Detect which cell encompasses the target text, then output its [X, Y] center coordinate. 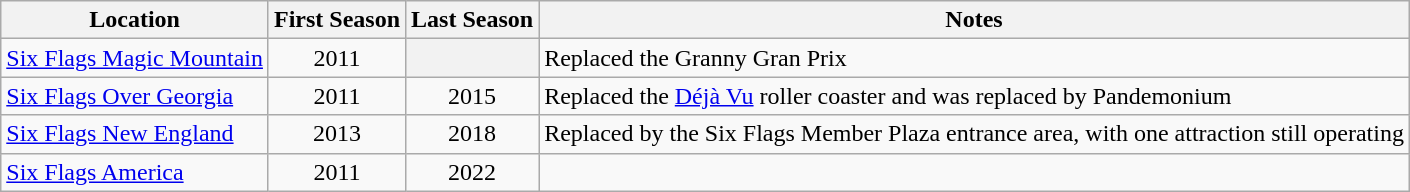
Six Flags Magic Mountain [135, 58]
2018 [472, 134]
Location [135, 20]
Six Flags America [135, 172]
2013 [336, 134]
Replaced the Déjà Vu roller coaster and was replaced by Pandemonium [974, 96]
2022 [472, 172]
Six Flags New England [135, 134]
Last Season [472, 20]
Notes [974, 20]
Six Flags Over Georgia [135, 96]
Replaced by the Six Flags Member Plaza entrance area, with one attraction still operating [974, 134]
First Season [336, 20]
2015 [472, 96]
Replaced the Granny Gran Prix [974, 58]
